Determine the [X, Y] coordinate at the center of the cell enclosing the given text.  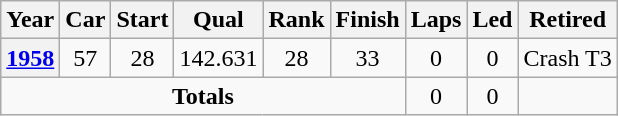
Qual [218, 20]
1958 [30, 58]
Rank [296, 20]
Finish [368, 20]
Laps [436, 20]
Totals [203, 96]
Year [30, 20]
Start [142, 20]
Car [86, 20]
Retired [568, 20]
57 [86, 58]
33 [368, 58]
Crash T3 [568, 58]
142.631 [218, 58]
Led [492, 20]
